Capture the cell that displays the provided text and extract its [x, y] central coordinate. 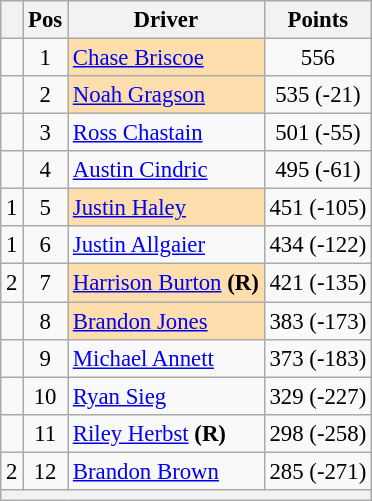
495 (-61) [318, 170]
Noah Gragson [166, 95]
11 [46, 433]
434 (-122) [318, 245]
Ryan Sieg [166, 396]
Points [318, 20]
12 [46, 471]
10 [46, 396]
Justin Haley [166, 208]
298 (-258) [318, 433]
501 (-55) [318, 133]
329 (-227) [318, 396]
285 (-271) [318, 471]
451 (-105) [318, 208]
8 [46, 321]
556 [318, 58]
Austin Cindric [166, 170]
421 (-135) [318, 283]
Michael Annett [166, 358]
Brandon Jones [166, 321]
7 [46, 283]
373 (-183) [318, 358]
3 [46, 133]
535 (-21) [318, 95]
Justin Allgaier [166, 245]
5 [46, 208]
Pos [46, 20]
Driver [166, 20]
383 (-173) [318, 321]
Ross Chastain [166, 133]
Harrison Burton (R) [166, 283]
Brandon Brown [166, 471]
6 [46, 245]
Riley Herbst (R) [166, 433]
9 [46, 358]
Chase Briscoe [166, 58]
4 [46, 170]
